Search for the cell housing the specified text and yield its (X, Y) center coordinate. 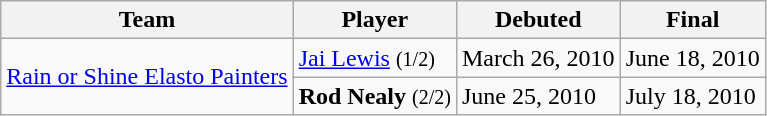
Rod Nealy (2/2) (374, 96)
June 18, 2010 (692, 58)
July 18, 2010 (692, 96)
June 25, 2010 (538, 96)
Rain or Shine Elasto Painters (147, 77)
Team (147, 20)
Final (692, 20)
March 26, 2010 (538, 58)
Debuted (538, 20)
Jai Lewis (1/2) (374, 58)
Player (374, 20)
